Output the (X, Y) coordinate of the center of the cell containing the given text.  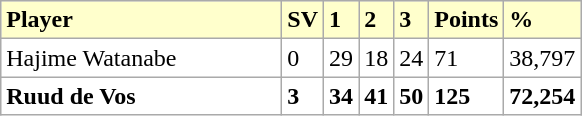
SV (303, 20)
1 (342, 20)
Ruud de Vos (142, 96)
2 (376, 20)
34 (342, 96)
38,797 (542, 58)
24 (412, 58)
Points (466, 20)
% (542, 20)
72,254 (542, 96)
0 (303, 58)
18 (376, 58)
50 (412, 96)
125 (466, 96)
41 (376, 96)
29 (342, 58)
71 (466, 58)
Hajime Watanabe (142, 58)
Player (142, 20)
